Determine the (X, Y) coordinate at the center of the cell enclosing the given text.  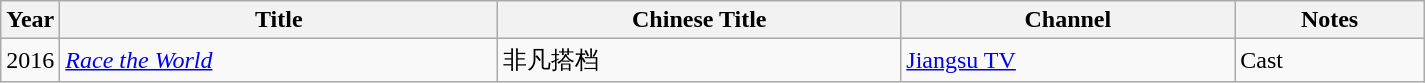
Notes (1330, 20)
Jiangsu TV (1068, 60)
Channel (1068, 20)
Chinese Title (700, 20)
Race the World (279, 60)
Title (279, 20)
Year (30, 20)
Cast (1330, 60)
2016 (30, 60)
非凡搭档 (700, 60)
